Extract the [X, Y] coordinate from the center of the cell holding the provided text.  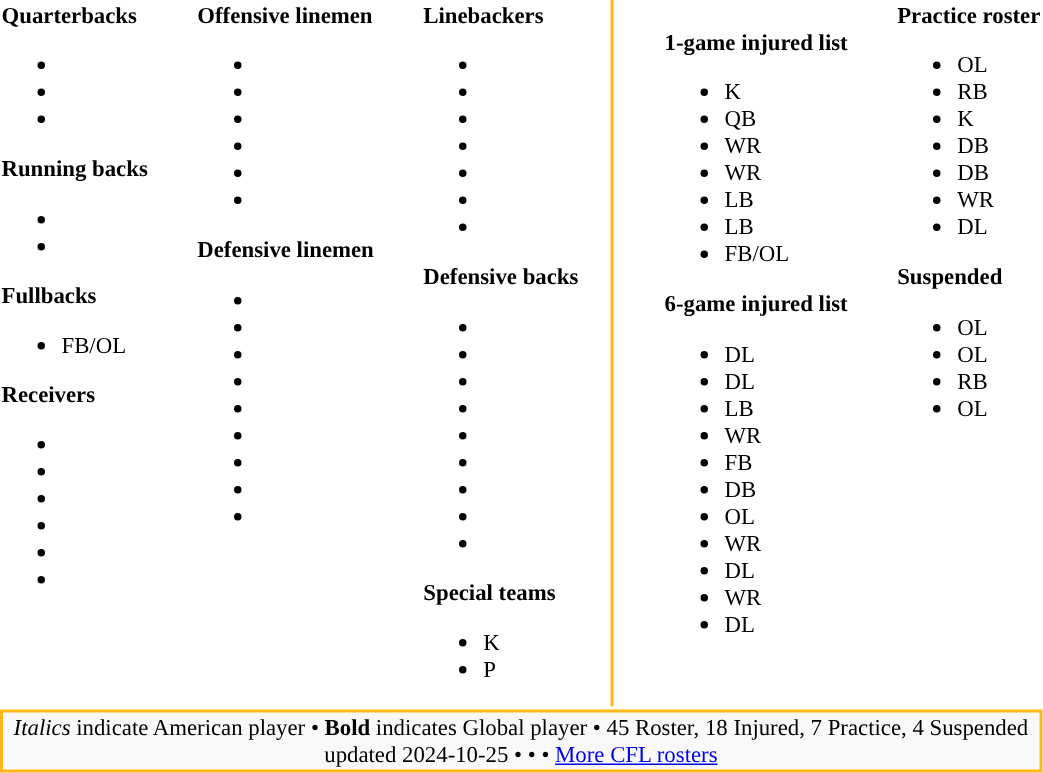
Offensive linemenDefensive linemen [286, 354]
Practice roster OL RB K DB DB WR DLSuspended OL OL RB OL [969, 354]
LinebackersDefensive backsSpecial teams K P [501, 354]
1-game injured list K QB WR WR LB LB FB/OL6-game injured list DL DL LB WR FB DB OL WR DL WR DL [756, 354]
QuarterbacksRunning backsFullbacks FB/OLReceivers [74, 354]
